Capture the cell that displays the provided text and extract its [X, Y] central coordinate. 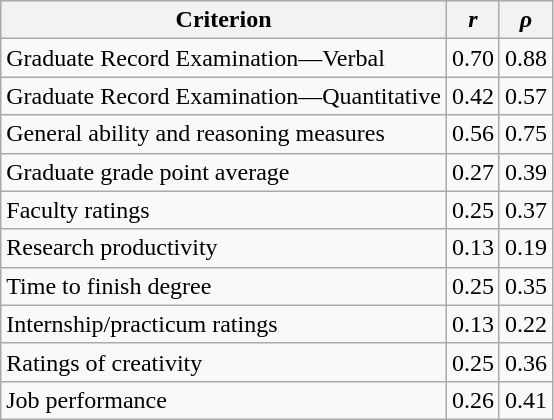
Internship/practicum ratings [224, 324]
0.27 [472, 172]
Graduate Record Examination—Quantitative [224, 96]
0.26 [472, 400]
0.56 [472, 134]
0.19 [526, 248]
General ability and reasoning measures [224, 134]
0.35 [526, 286]
0.39 [526, 172]
0.70 [472, 58]
0.75 [526, 134]
0.57 [526, 96]
Graduate grade point average [224, 172]
Criterion [224, 20]
ρ [526, 20]
0.88 [526, 58]
0.41 [526, 400]
Ratings of creativity [224, 362]
0.36 [526, 362]
0.42 [472, 96]
Time to finish degree [224, 286]
Research productivity [224, 248]
0.37 [526, 210]
Job performance [224, 400]
0.22 [526, 324]
r [472, 20]
Graduate Record Examination—Verbal [224, 58]
Faculty ratings [224, 210]
